Extract the [x, y] coordinate from the center of the cell holding the provided text.  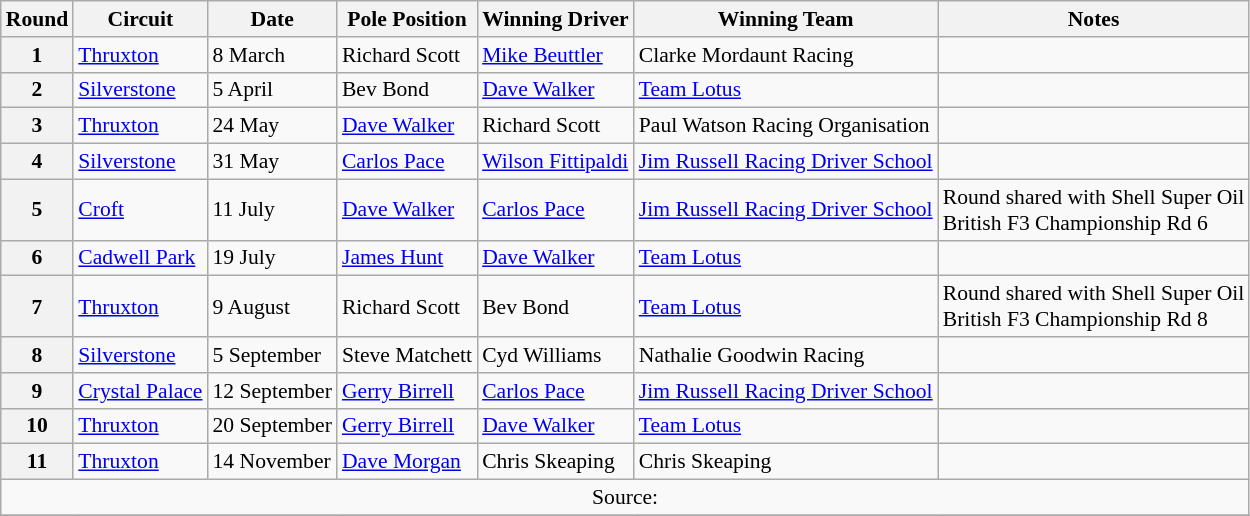
1 [38, 55]
4 [38, 162]
11 [38, 462]
Dave Morgan [407, 462]
10 [38, 426]
Source: [626, 498]
20 September [272, 426]
Round shared with Shell Super OilBritish F3 Championship Rd 8 [1094, 306]
Winning Team [786, 19]
Crystal Palace [140, 391]
9 [38, 391]
Date [272, 19]
Steve Matchett [407, 355]
5 September [272, 355]
Pole Position [407, 19]
19 July [272, 258]
24 May [272, 126]
8 March [272, 55]
Cadwell Park [140, 258]
5 [38, 210]
14 November [272, 462]
9 August [272, 306]
Mike Beuttler [556, 55]
3 [38, 126]
Croft [140, 210]
Notes [1094, 19]
2 [38, 90]
11 July [272, 210]
6 [38, 258]
Wilson Fittipaldi [556, 162]
Winning Driver [556, 19]
5 April [272, 90]
12 September [272, 391]
Nathalie Goodwin Racing [786, 355]
Cyd Williams [556, 355]
James Hunt [407, 258]
7 [38, 306]
31 May [272, 162]
Round [38, 19]
8 [38, 355]
Clarke Mordaunt Racing [786, 55]
Round shared with Shell Super OilBritish F3 Championship Rd 6 [1094, 210]
Paul Watson Racing Organisation [786, 126]
Circuit [140, 19]
